Find where the given text appears and provide that cell's center as [X, Y] coordinate. 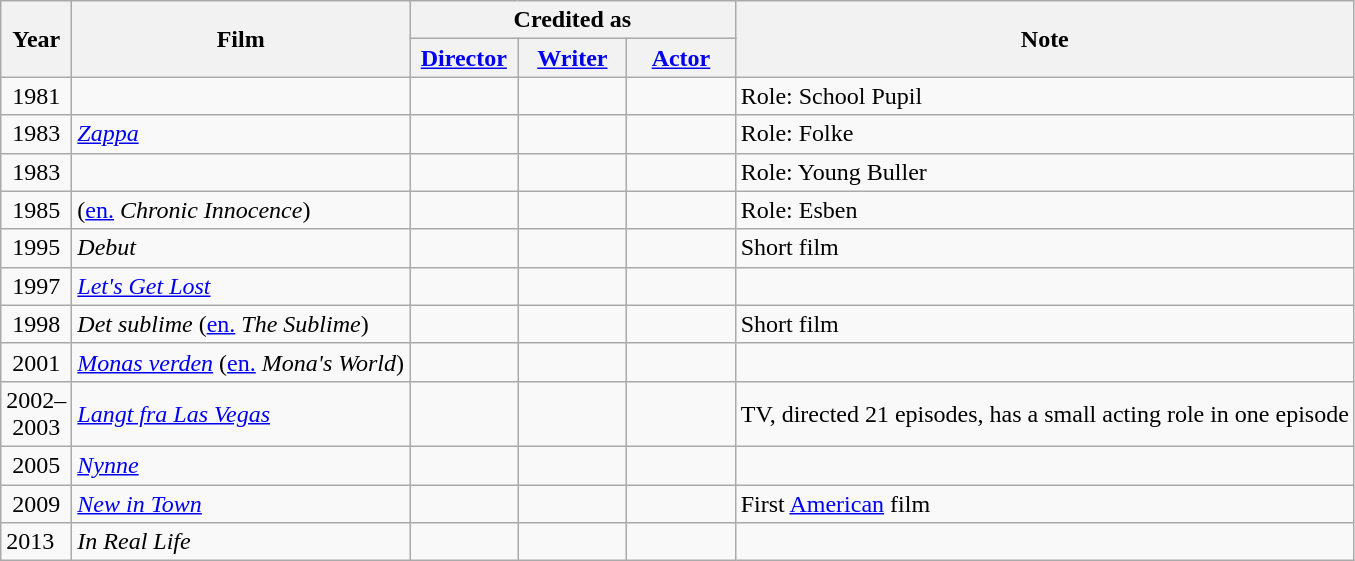
2001 [36, 362]
Film [241, 39]
Zappa [241, 134]
TV, directed 21 episodes, has a small acting role in one episode [1044, 414]
Director [464, 58]
2002–2003 [36, 414]
Let's Get Lost [241, 286]
Year [36, 39]
(en. Chronic Innocence) [241, 210]
Role: Folke [1044, 134]
Det sublime (en. The Sublime) [241, 324]
Debut [241, 248]
Role: Young Buller [1044, 172]
2013 [36, 542]
1997 [36, 286]
In Real Life [241, 542]
Note [1044, 39]
Nynne [241, 465]
Role: School Pupil [1044, 96]
Writer [572, 58]
Role: Esben [1044, 210]
1995 [36, 248]
Monas verden (en. Mona's World) [241, 362]
Actor [682, 58]
1985 [36, 210]
1998 [36, 324]
2009 [36, 503]
2005 [36, 465]
New in Town [241, 503]
1981 [36, 96]
Credited as [573, 20]
Langt fra Las Vegas [241, 414]
First American film [1044, 503]
